Pinpoint the cell where the given text exists, returning its [x, y] midpoint coordinate. 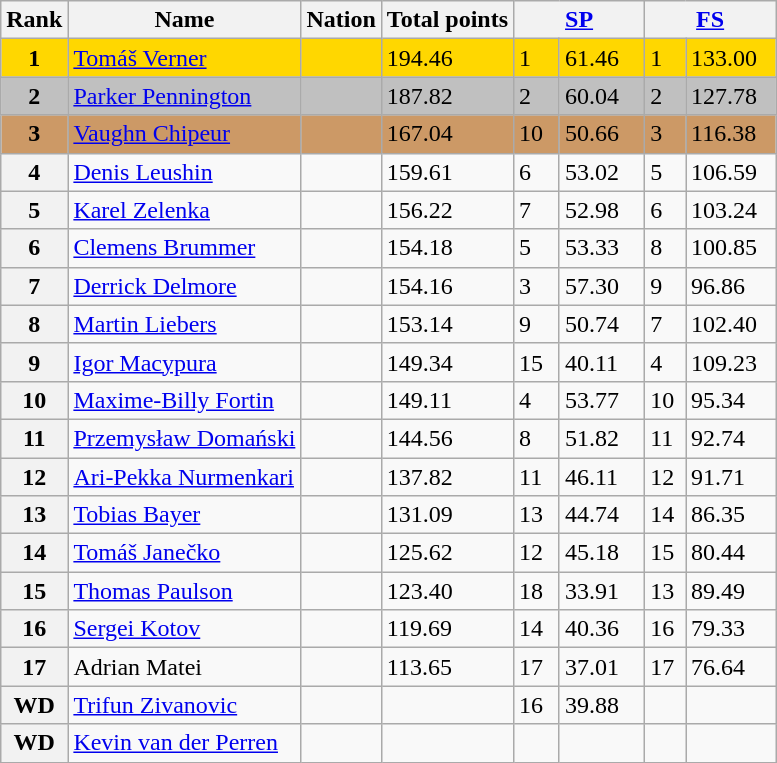
125.62 [447, 553]
44.74 [602, 515]
96.86 [731, 286]
45.18 [602, 553]
Karel Zelenka [184, 210]
100.85 [731, 248]
116.38 [731, 134]
Name [184, 20]
Denis Leushin [184, 172]
153.14 [447, 324]
Sergei Kotov [184, 629]
53.33 [602, 248]
149.34 [447, 362]
51.82 [602, 438]
53.77 [602, 400]
86.35 [731, 515]
95.34 [731, 400]
103.24 [731, 210]
89.49 [731, 591]
Thomas Paulson [184, 591]
60.04 [602, 96]
Tomáš Janečko [184, 553]
149.11 [447, 400]
Martin Liebers [184, 324]
Trifun Zivanovic [184, 705]
18 [537, 591]
Ari-Pekka Nurmenkari [184, 477]
SP [580, 20]
91.71 [731, 477]
53.02 [602, 172]
Maxime-Billy Fortin [184, 400]
127.78 [731, 96]
Nation [341, 20]
119.69 [447, 629]
102.40 [731, 324]
Kevin van der Perren [184, 743]
33.91 [602, 591]
194.46 [447, 58]
50.74 [602, 324]
Clemens Brummer [184, 248]
39.88 [602, 705]
Parker Pennington [184, 96]
40.36 [602, 629]
137.82 [447, 477]
80.44 [731, 553]
FS [710, 20]
187.82 [447, 96]
Rank [34, 20]
Tobias Bayer [184, 515]
123.40 [447, 591]
106.59 [731, 172]
154.16 [447, 286]
76.64 [731, 667]
133.00 [731, 58]
109.23 [731, 362]
57.30 [602, 286]
52.98 [602, 210]
Derrick Delmore [184, 286]
159.61 [447, 172]
79.33 [731, 629]
144.56 [447, 438]
Vaughn Chipeur [184, 134]
37.01 [602, 667]
Igor Macypura [184, 362]
40.11 [602, 362]
50.66 [602, 134]
156.22 [447, 210]
154.18 [447, 248]
Adrian Matei [184, 667]
46.11 [602, 477]
131.09 [447, 515]
Total points [447, 20]
Tomáš Verner [184, 58]
113.65 [447, 667]
92.74 [731, 438]
Przemysław Domański [184, 438]
167.04 [447, 134]
61.46 [602, 58]
